Identify which cell holds the provided text, then report its [X, Y] central coordinate. 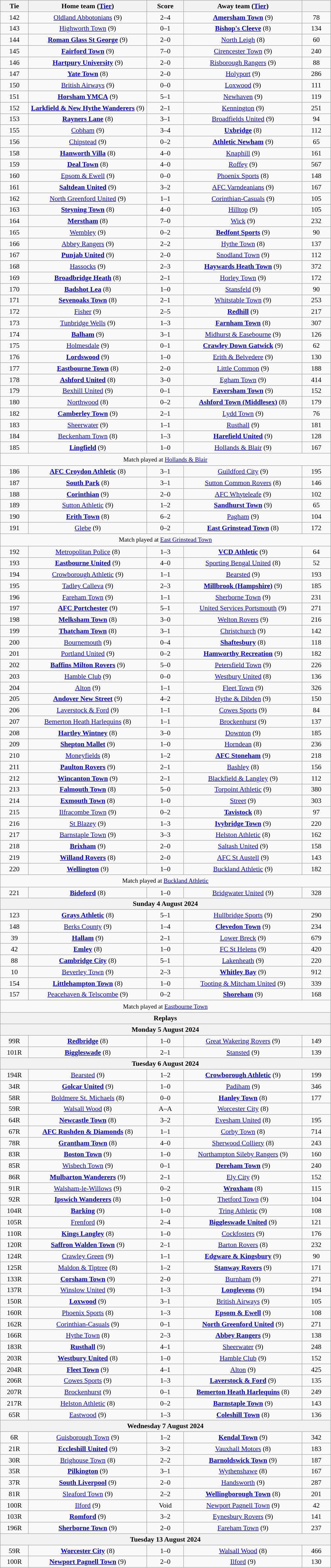
67R [15, 1132]
Match played at Eastbourne Town [165, 1006]
121 [316, 1222]
10 [15, 972]
Shoreham (9) [243, 995]
3–3 [165, 835]
174 [15, 334]
Tavistock (8) [243, 812]
Ashford United (8) [88, 380]
Wembley (9) [88, 233]
Barking (9) [88, 1211]
Bideford (8) [88, 893]
303 [316, 801]
204R [15, 1370]
Padiham (9) [243, 1086]
Hartpury University (9) [88, 63]
78 [316, 17]
AFC Croydon Athletic (8) [88, 471]
Hilltop (9) [243, 210]
Shepton Mallet (9) [88, 744]
175 [15, 346]
Match played at East Grinstead Town [165, 540]
East Grinstead Town (8) [243, 528]
Portland United (9) [88, 654]
Eccleshill United (9) [88, 1449]
Stanway Rovers (9) [243, 1268]
213 [15, 790]
Cirencester Town (9) [243, 51]
Emley (8) [88, 949]
Mulbarton Wanderers (9) [88, 1177]
425 [316, 1370]
North Leigh (8) [243, 40]
Chipstead (9) [88, 142]
Merstham (8) [88, 221]
Beckenham Town (8) [88, 436]
Cambridge City (8) [88, 961]
Corinthian (9) [88, 494]
342 [316, 1437]
186 [15, 471]
Evesham United (8) [243, 1120]
251 [316, 108]
Wick (9) [243, 221]
372 [316, 267]
Thetford Town (9) [243, 1200]
147 [15, 74]
Farnham Town (8) [243, 323]
Sherwood Colliery (8) [243, 1143]
VCD Athletic (9) [243, 552]
190 [15, 517]
Boston Town (9) [88, 1154]
110R [15, 1234]
206 [15, 710]
AFC Whyteleafe (9) [243, 494]
Cockfosters (9) [243, 1234]
Thatcham Town (8) [88, 631]
Pagham (9) [243, 517]
226 [316, 665]
134 [316, 29]
253 [316, 300]
Whitley Bay (9) [243, 972]
287 [316, 1483]
162R [15, 1324]
Steyning Town (8) [88, 210]
0–4 [165, 642]
Holmesdale (9) [88, 346]
197 [15, 608]
170 [15, 289]
91R [15, 1188]
Clevedon Town (9) [243, 927]
81R [15, 1494]
Bridgwater United (9) [243, 893]
165 [15, 233]
Tunbridge Wells (9) [88, 323]
Falmouth Town (8) [88, 790]
414 [316, 380]
Sutton Common Rovers (8) [243, 483]
Roman Glass St George (9) [88, 40]
111 [316, 86]
Longlevens (9) [243, 1290]
Tooting & Mitcham United (9) [243, 983]
2–5 [165, 312]
Yate Town (8) [88, 74]
339 [316, 983]
64 [316, 552]
166R [15, 1336]
105R [15, 1222]
466 [316, 1551]
Corsham Town (9) [88, 1279]
184 [15, 436]
Ipswich Wanderers (8) [88, 1200]
189 [15, 505]
United Services Portsmouth (9) [243, 608]
Erith Town (8) [88, 517]
160R [15, 1313]
Brixham (9) [88, 846]
Eastbourne United (9) [88, 563]
52 [316, 563]
Coleshill Town (8) [243, 1415]
181 [316, 425]
150R [15, 1302]
Hallam (9) [88, 938]
Horley Town (9) [243, 278]
Stansfeld (9) [243, 289]
39 [15, 938]
62 [316, 346]
Buckland Athletic (9) [243, 869]
Horsham YMCA (9) [88, 97]
714 [316, 1132]
248 [316, 1347]
Whitstable Town (9) [243, 300]
139 [316, 1052]
307 [316, 323]
Exmouth Town (8) [88, 801]
103R [15, 1517]
196R [15, 1528]
Lingfield (9) [88, 448]
Midhurst & Easebourne (9) [243, 334]
Bedfont Sports (9) [243, 233]
Replays [165, 1018]
912 [316, 972]
South Liverpool (9) [88, 1483]
164 [15, 221]
166 [15, 244]
326 [316, 688]
Hollands & Blair (9) [243, 448]
Wisbech Town (9) [88, 1166]
Snodland Town (9) [243, 255]
Sutton Athletic (9) [88, 505]
115 [316, 1188]
Eynesbury Rovers (9) [243, 1517]
1–4 [165, 927]
Kendal Town (9) [243, 1437]
144 [15, 40]
Lordswood (9) [88, 357]
133R [15, 1279]
157 [15, 995]
37R [15, 1483]
Biggleswade (8) [88, 1052]
180 [15, 402]
Eastbourne Town (8) [88, 368]
Newhaven (9) [243, 97]
Wellingborough Town (8) [243, 1494]
Corby Town (8) [243, 1132]
Bashley (8) [243, 767]
119 [316, 97]
Downton (9) [243, 733]
118 [316, 642]
Wincanton Town (9) [88, 778]
Burnham (9) [243, 1279]
Harefield United (9) [243, 436]
A–A [165, 1109]
Kings Langley (8) [88, 1234]
Horndean (8) [243, 744]
Winslow United (9) [88, 1290]
Golcar United (9) [88, 1086]
Knaphill (9) [243, 153]
Eastwood (9) [88, 1415]
4–2 [165, 699]
Holyport (9) [243, 74]
Great Wakering Rovers (9) [243, 1041]
Bournemouth (9) [88, 642]
Oldland Abbotonians (9) [88, 17]
Christchurch (9) [243, 631]
Sandhurst Town (9) [243, 505]
151 [15, 97]
Walsham-le-Willows (9) [88, 1188]
Hullbridge Sports (9) [243, 915]
208 [15, 733]
Tadley Calleva (9) [88, 586]
64R [15, 1120]
169 [15, 278]
97 [316, 812]
Northampton Sileby Rangers (9) [243, 1154]
Biggleswade United (9) [243, 1222]
217R [15, 1403]
145 [15, 51]
Egham Town (9) [243, 380]
Roffey (9) [243, 165]
Match played at Buckland Athletic [165, 880]
163 [15, 210]
Wednesday 7 August 2024 [165, 1426]
214 [15, 801]
153 [15, 119]
290 [316, 915]
99R [15, 1041]
Blackfield & Langley (9) [243, 778]
420 [316, 949]
192 [15, 552]
Welton Rovers (9) [243, 620]
Pilkington (9) [88, 1471]
Boldmere St. Michaels (8) [88, 1098]
126 [316, 334]
Larkfield & New Hythe Wanderers (9) [88, 108]
Sporting Bengal United (8) [243, 563]
237 [316, 1528]
Stansted (9) [243, 1052]
679 [316, 938]
Hythe & Dibden (9) [243, 699]
194R [15, 1075]
Wellington (9) [88, 869]
83R [15, 1154]
Grantham Town (8) [88, 1143]
Lakenheath (9) [243, 961]
Petersfield Town (9) [243, 665]
Redhill (9) [243, 312]
Little Common (9) [243, 368]
Saffron Walden Town (9) [88, 1245]
Millbrook (Hampshire) (9) [243, 586]
30R [15, 1460]
128 [316, 436]
173 [15, 323]
Willand Rovers (8) [88, 858]
Hassocks (9) [88, 267]
Fisher (9) [88, 312]
Fairford Town (9) [88, 51]
Metropolitan Police (8) [88, 552]
120R [15, 1245]
Score [165, 6]
84 [316, 710]
Athletic Newham (9) [243, 142]
Brighouse Town (8) [88, 1460]
Sleaford Town (9) [88, 1494]
Ivybridge Town (9) [243, 824]
102 [316, 494]
Tring Athletic (9) [243, 1211]
207 [15, 722]
Melksham Town (8) [88, 620]
Cobham (9) [88, 131]
101R [15, 1052]
202 [15, 665]
125R [15, 1268]
Kennington (9) [243, 108]
Peacehaven & Telscombe (9) [88, 995]
219 [15, 858]
Frenford (9) [88, 1222]
South Park (8) [88, 483]
Littlehampton Town (8) [88, 983]
Baffins Milton Rovers (9) [88, 665]
35R [15, 1471]
Tie [15, 6]
92R [15, 1200]
AFC Stoneham (9) [243, 756]
3–4 [165, 131]
AFC St Austell (9) [243, 858]
Amersham Town (9) [243, 17]
198 [15, 620]
380 [316, 790]
Romford (9) [88, 1517]
Balham (9) [88, 334]
34R [15, 1086]
154 [15, 983]
Paulton Rovers (9) [88, 767]
St Blazey (9) [88, 824]
Tuesday 13 August 2024 [165, 1539]
Maldon & Tiptree (8) [88, 1268]
Saltash United (9) [243, 846]
Bexhill United (9) [88, 391]
85R [15, 1166]
183R [15, 1347]
Home team (Tier) [88, 6]
Grays Athletic (8) [88, 915]
Void [165, 1505]
Wythenshawe (8) [243, 1471]
200 [15, 642]
124R [15, 1256]
123 [15, 915]
Risborough Rangers (9) [243, 63]
567 [316, 165]
Monday 5 August 2024 [165, 1030]
Punjab United (9) [88, 255]
65R [15, 1415]
Away team (Tier) [243, 6]
243 [316, 1143]
209 [15, 744]
Bishop's Cleeve (8) [243, 29]
Crawley Down Gatwick (9) [243, 346]
Sunday 4 August 2024 [165, 904]
207R [15, 1392]
Broadfields United (9) [243, 119]
215 [15, 812]
Shaftesbury (8) [243, 642]
203R [15, 1358]
211 [15, 767]
Ashford Town (Middlesex) (8) [243, 402]
AFC Portchester (9) [88, 608]
Deal Town (8) [88, 165]
Crawley Green (9) [88, 1256]
191 [15, 528]
60 [316, 40]
Guisborough Town (9) [88, 1437]
Faversham Town (9) [243, 391]
Haywards Heath Town (9) [243, 267]
AFC Varndeanians (9) [243, 187]
236 [316, 744]
Moneyfields (8) [88, 756]
231 [316, 597]
Vauxhall Motors (8) [243, 1449]
Berks County (9) [88, 927]
149 [316, 1041]
Dereham Town (9) [243, 1166]
Tuesday 6 August 2024 [165, 1064]
Uxbridge (8) [243, 131]
346 [316, 1086]
210 [15, 756]
6–2 [165, 517]
Broadbridge Heath (8) [88, 278]
76 [316, 414]
21R [15, 1449]
Hartley Wintney (8) [88, 733]
Beverley Town (9) [88, 972]
Erith & Belvedere (9) [243, 357]
78R [15, 1143]
137R [15, 1290]
Ilfracombe Town (9) [88, 812]
155 [15, 131]
Handsworth (9) [243, 1483]
86R [15, 1177]
Street (9) [243, 801]
FC St Helens (9) [243, 949]
212 [15, 778]
Badshot Lea (8) [88, 289]
196 [15, 597]
Guildford City (9) [243, 471]
159 [15, 165]
Lydd Town (9) [243, 414]
221 [15, 893]
203 [15, 676]
Northwood (8) [88, 402]
Glebe (9) [88, 528]
Redbridge (8) [88, 1041]
286 [316, 74]
94 [316, 119]
205 [15, 699]
Edgware & Kingsbury (9) [243, 1256]
6R [15, 1437]
Hamworthy Recreation (9) [243, 654]
Saltdean United (9) [88, 187]
Lower Breck (9) [243, 938]
Wroxham (8) [243, 1188]
Ely City (9) [243, 1177]
135 [316, 1381]
Match played at Hollands & Blair [165, 460]
Torpoint Athletic (9) [243, 790]
234 [316, 927]
58R [15, 1098]
Hanworth Villa (8) [88, 153]
AFC Rushden & Diamonds (8) [88, 1132]
Hanley Town (8) [243, 1098]
104R [15, 1211]
Barton Rovers (8) [243, 1245]
Camberley Town (9) [88, 414]
138 [316, 1336]
Barnoldswick Town (9) [243, 1460]
Highworth Town (9) [88, 29]
Rayners Lane (8) [88, 119]
Sevenoaks Town (8) [88, 300]
Newcastle Town (8) [88, 1120]
Andover New Street (9) [88, 699]
204 [15, 688]
206R [15, 1381]
328 [316, 893]
178 [15, 380]
141 [316, 1517]
249 [316, 1392]
